From the cell containing the given text, extract its center point as (x, y) coordinate. 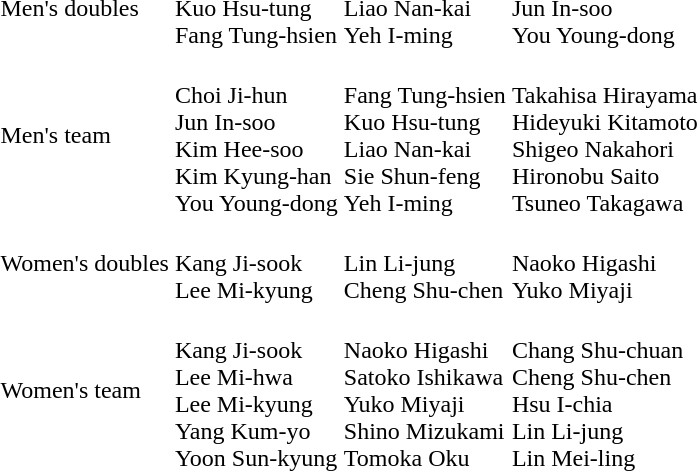
Fang Tung-hsienKuo Hsu-tungLiao Nan-kaiSie Shun-fengYeh I-ming (424, 136)
Kang Ji-sookLee Mi-kyung (256, 263)
Choi Ji-hunJun In-sooKim Hee-sooKim Kyung-hanYou Young-dong (256, 136)
Lin Li-jungCheng Shu-chen (424, 263)
